Detect which cell encompasses the target text, then output its [x, y] center coordinate. 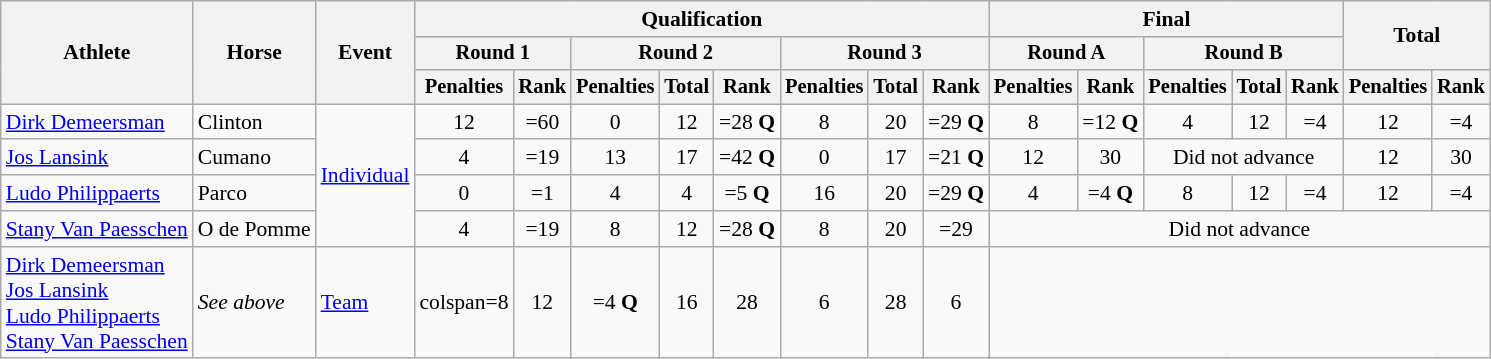
Round B [1243, 54]
Stany Van Paesschen [97, 229]
13 [615, 158]
Jos Lansink [97, 158]
See above [254, 303]
Horse [254, 52]
=29 [956, 229]
Round 1 [492, 54]
=42 Q [747, 158]
Round 3 [884, 54]
=1 [543, 193]
=12 Q [1110, 122]
Athlete [97, 52]
colspan=8 [464, 303]
Dirk DemeersmanJos LansinkLudo PhilippaertsStany Van Paesschen [97, 303]
Dirk Demeersman [97, 122]
Individual [366, 175]
=21 Q [956, 158]
=5 Q [747, 193]
Team [366, 303]
Ludo Philippaerts [97, 193]
Cumano [254, 158]
Clinton [254, 122]
Event [366, 52]
Round A [1066, 54]
Round 2 [676, 54]
Qualification [702, 19]
O de Pomme [254, 229]
=60 [543, 122]
Final [1166, 19]
Parco [254, 193]
